Locate the cell with the specified text and output its (X, Y) center coordinate. 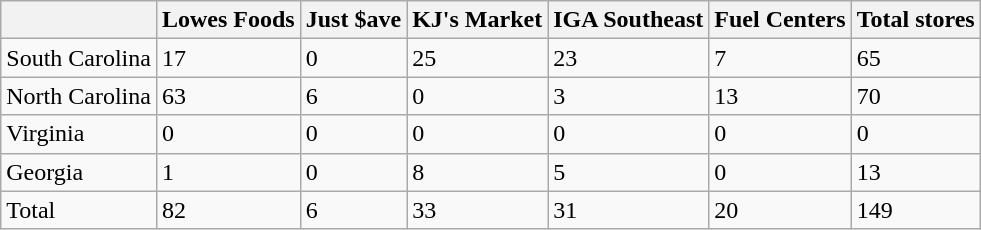
25 (478, 58)
82 (228, 210)
KJ's Market (478, 20)
IGA Southeast (628, 20)
Virginia (79, 134)
1 (228, 172)
63 (228, 96)
7 (780, 58)
33 (478, 210)
65 (916, 58)
Lowes Foods (228, 20)
5 (628, 172)
Total stores (916, 20)
Just $ave (353, 20)
17 (228, 58)
149 (916, 210)
31 (628, 210)
70 (916, 96)
23 (628, 58)
3 (628, 96)
South Carolina (79, 58)
Fuel Centers (780, 20)
8 (478, 172)
North Carolina (79, 96)
Total (79, 210)
20 (780, 210)
Georgia (79, 172)
